Return the [x, y] coordinate for the center point of the cell that contains the specified text.  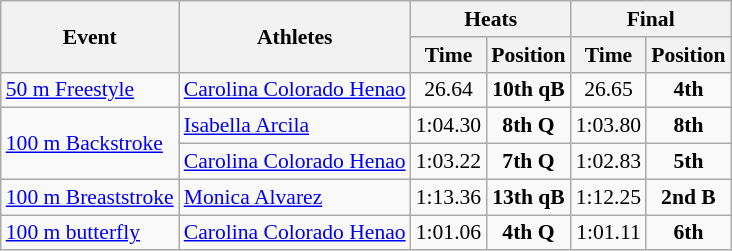
Final [651, 19]
100 m Backstroke [90, 144]
50 m Freestyle [90, 90]
4th [688, 90]
8th Q [528, 126]
1:12.25 [608, 197]
Isabella Arcila [295, 126]
1:01.11 [608, 233]
1:01.06 [448, 233]
1:13.36 [448, 197]
13th qB [528, 197]
100 m Breaststroke [90, 197]
5th [688, 162]
100 m butterfly [90, 233]
Athletes [295, 36]
10th qB [528, 90]
4th Q [528, 233]
Heats [491, 19]
Monica Alvarez [295, 197]
1:03.22 [448, 162]
26.65 [608, 90]
1:02.83 [608, 162]
26.64 [448, 90]
Event [90, 36]
6th [688, 233]
7th Q [528, 162]
1:03.80 [608, 126]
2nd B [688, 197]
8th [688, 126]
1:04.30 [448, 126]
